Find where the given text appears and provide that cell's center as [X, Y] coordinate. 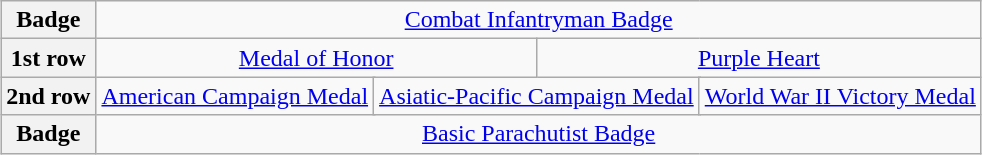
Purple Heart [758, 58]
Combat Infantryman Badge [538, 20]
American Campaign Medal [235, 96]
Asiatic-Pacific Campaign Medal [537, 96]
Medal of Honor [316, 58]
1st row [48, 58]
Basic Parachutist Badge [538, 134]
2nd row [48, 96]
World War II Victory Medal [840, 96]
